Scan for the cell matching the given text and deliver its [x, y] coordinate at center. 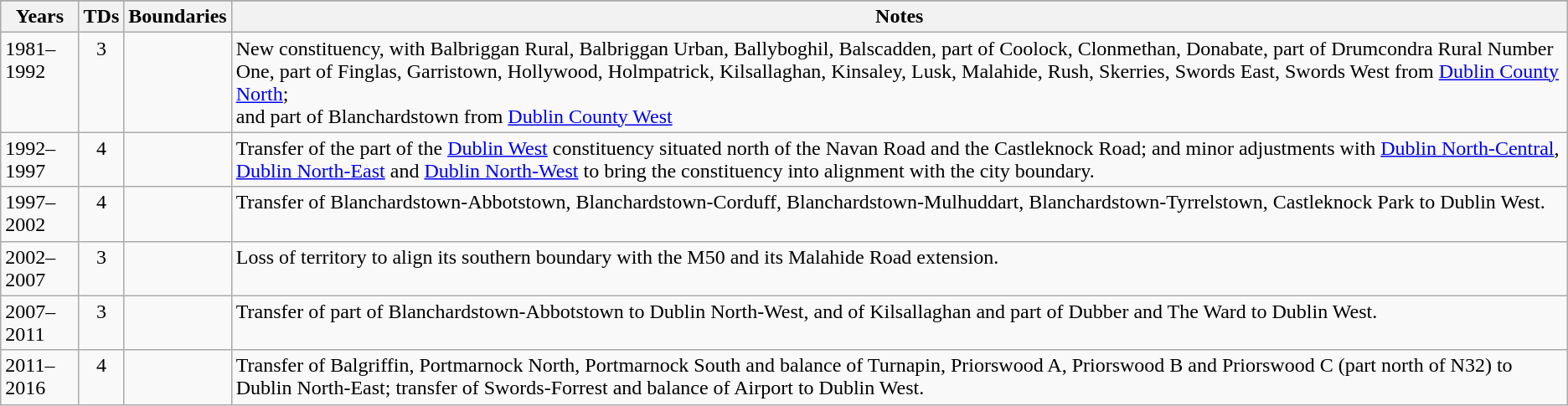
2002–2007 [40, 268]
TDs [101, 17]
Years [40, 17]
Transfer of part of Blanchardstown-Abbotstown to Dublin North-West, and of Kilsallaghan and part of Dubber and The Ward to Dublin West. [900, 323]
1981–1992 [40, 82]
2011–2016 [40, 377]
1992–1997 [40, 159]
Notes [900, 17]
Loss of territory to align its southern boundary with the M50 and its Malahide Road extension. [900, 268]
Boundaries [178, 17]
1997–2002 [40, 214]
2007–2011 [40, 323]
